Extract the (X, Y) coordinate from the center of the cell holding the provided text.  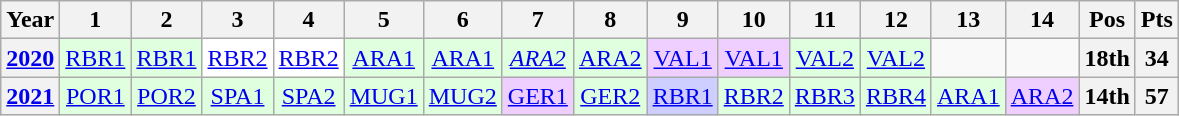
8 (610, 20)
GER1 (538, 96)
57 (1156, 96)
SPA2 (308, 96)
6 (462, 20)
18th (1107, 58)
7 (538, 20)
2020 (30, 58)
14th (1107, 96)
4 (308, 20)
2 (166, 20)
14 (1042, 20)
2021 (30, 96)
GER2 (610, 96)
1 (96, 20)
POR1 (96, 96)
MUG2 (462, 96)
10 (754, 20)
Pts (1156, 20)
13 (968, 20)
Year (30, 20)
SPA1 (238, 96)
5 (384, 20)
34 (1156, 58)
11 (824, 20)
Pos (1107, 20)
MUG1 (384, 96)
3 (238, 20)
RBR3 (824, 96)
RBR4 (896, 96)
12 (896, 20)
9 (682, 20)
POR2 (166, 96)
